From the cell containing the given text, extract its center point as [x, y] coordinate. 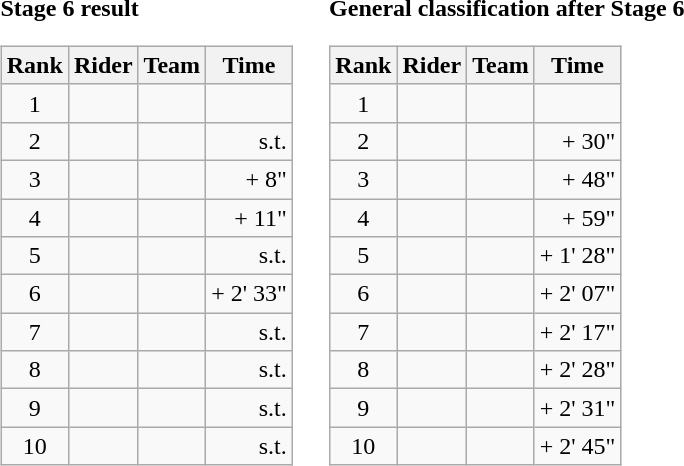
+ 2' 17" [578, 332]
+ 1' 28" [578, 256]
+ 2' 45" [578, 446]
+ 2' 28" [578, 370]
+ 2' 07" [578, 294]
+ 30" [578, 141]
+ 48" [578, 179]
+ 8" [250, 179]
+ 2' 33" [250, 294]
+ 11" [250, 217]
+ 2' 31" [578, 408]
+ 59" [578, 217]
